Search for the cell housing the specified text and yield its (X, Y) center coordinate. 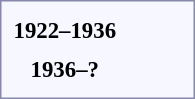
1922–1936 (65, 30)
1936–? (65, 69)
